From the cell containing the given text, extract its center point as [x, y] coordinate. 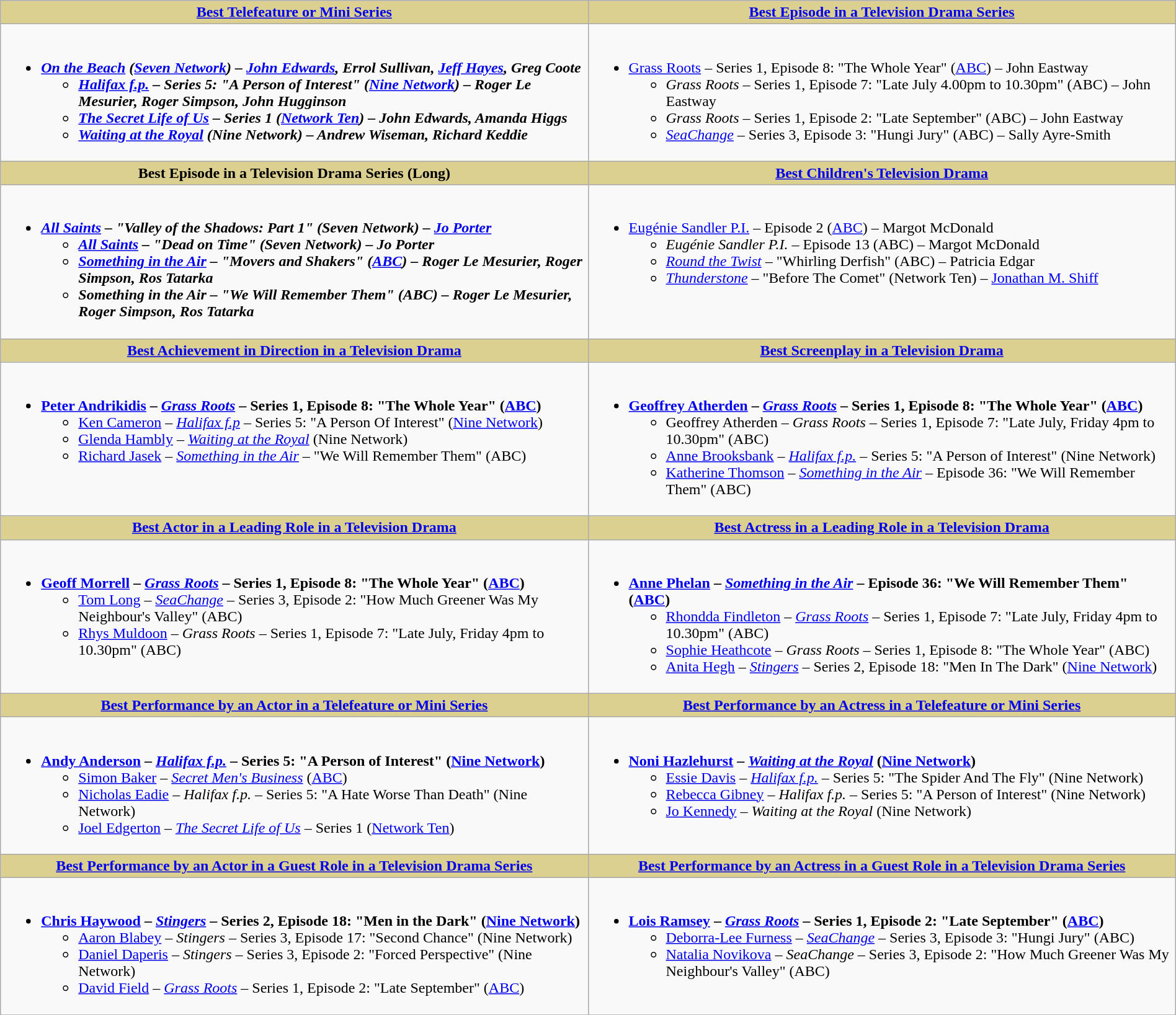
Best Performance by an Actress in a Guest Role in a Television Drama Series [882, 866]
Best Episode in a Television Drama Series (Long) [294, 173]
Best Performance by an Actor in a Telefeature or Mini Series [294, 705]
Best Episode in a Television Drama Series [882, 12]
Best Screenplay in a Television Drama [882, 350]
Best Children's Television Drama [882, 173]
Best Achievement in Direction in a Television Drama [294, 350]
Best Actress in a Leading Role in a Television Drama [882, 528]
Best Performance by an Actress in a Telefeature or Mini Series [882, 705]
Best Actor in a Leading Role in a Television Drama [294, 528]
Best Telefeature or Mini Series [294, 12]
Best Performance by an Actor in a Guest Role in a Television Drama Series [294, 866]
